Search for the cell housing the specified text and yield its (x, y) center coordinate. 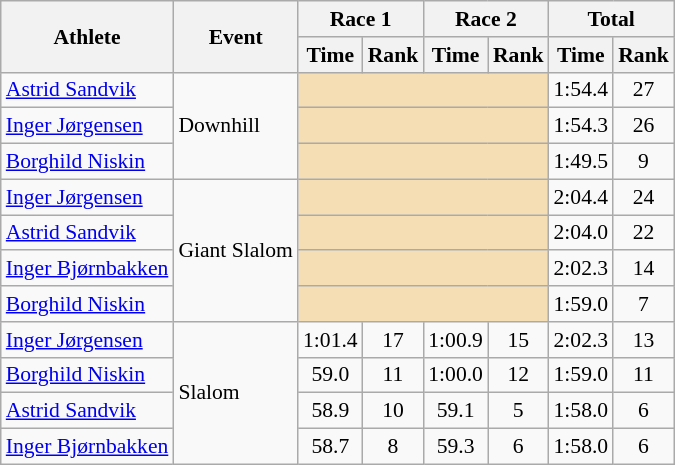
10 (394, 411)
22 (644, 233)
Total (610, 19)
Athlete (88, 36)
59.3 (456, 447)
13 (644, 340)
8 (394, 447)
12 (518, 375)
5 (518, 411)
Race 1 (360, 19)
2:04.4 (580, 197)
Giant Slalom (236, 250)
24 (644, 197)
15 (518, 340)
1:54.3 (580, 126)
14 (644, 269)
58.7 (330, 447)
59.0 (330, 375)
1:00.0 (456, 375)
2:04.0 (580, 233)
1:49.5 (580, 162)
17 (394, 340)
59.1 (456, 411)
27 (644, 90)
9 (644, 162)
Slalom (236, 393)
58.9 (330, 411)
1:00.9 (456, 340)
1:54.4 (580, 90)
7 (644, 304)
Race 2 (486, 19)
1:01.4 (330, 340)
26 (644, 126)
Event (236, 36)
Downhill (236, 126)
